Scan for the cell matching the given text and deliver its (X, Y) coordinate at center. 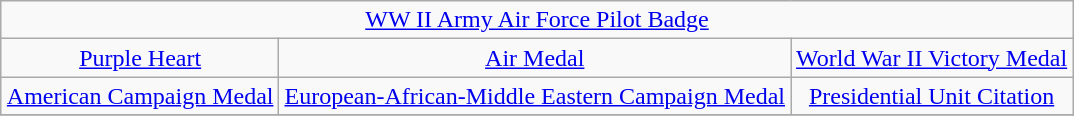
American Campaign Medal (140, 96)
Air Medal (535, 58)
Presidential Unit Citation (932, 96)
Purple Heart (140, 58)
WW II Army Air Force Pilot Badge (536, 20)
World War II Victory Medal (932, 58)
European-African-Middle Eastern Campaign Medal (535, 96)
